Return the (X, Y) coordinate for the center point of the cell that contains the specified text.  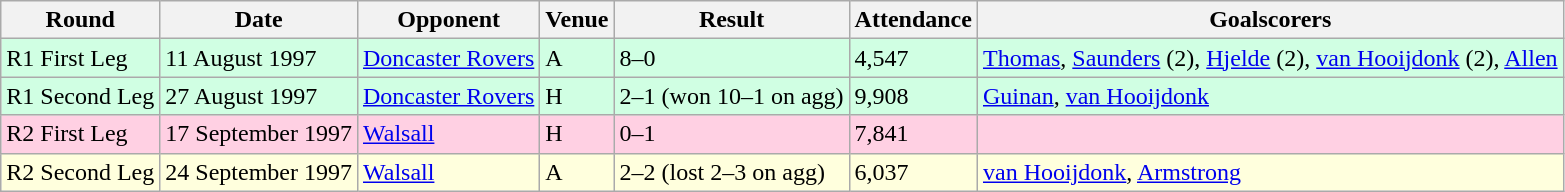
Goalscorers (1270, 20)
Guinan, van Hooijdonk (1270, 96)
R1 First Leg (80, 58)
17 September 1997 (259, 134)
Round (80, 20)
Opponent (448, 20)
24 September 1997 (259, 172)
R2 First Leg (80, 134)
4,547 (913, 58)
11 August 1997 (259, 58)
Thomas, Saunders (2), Hjelde (2), van Hooijdonk (2), Allen (1270, 58)
2–1 (won 10–1 on agg) (732, 96)
R1 Second Leg (80, 96)
27 August 1997 (259, 96)
Result (732, 20)
9,908 (913, 96)
Venue (577, 20)
van Hooijdonk, Armstrong (1270, 172)
8–0 (732, 58)
0–1 (732, 134)
Date (259, 20)
Attendance (913, 20)
7,841 (913, 134)
R2 Second Leg (80, 172)
6,037 (913, 172)
2–2 (lost 2–3 on agg) (732, 172)
